Identify which cell holds the provided text, then report its (x, y) central coordinate. 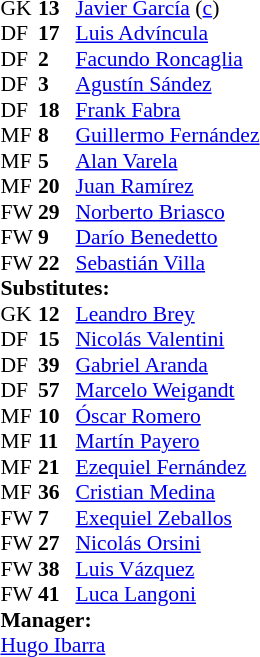
38 (57, 569)
8 (57, 135)
Guillermo Fernández (167, 135)
Agustín Sández (167, 85)
10 (57, 416)
Frank Fabra (167, 110)
Exequiel Zeballos (167, 518)
Luis Advíncula (167, 33)
Cristian Medina (167, 493)
Alan Varela (167, 161)
9 (57, 237)
39 (57, 365)
Óscar Romero (167, 416)
Norberto Briasco (167, 212)
Nicolás Orsini (167, 543)
2 (57, 59)
12 (57, 314)
Gabriel Aranda (167, 365)
41 (57, 595)
Luis Vázquez (167, 569)
Martín Payero (167, 441)
17 (57, 33)
57 (57, 391)
18 (57, 110)
5 (57, 161)
29 (57, 212)
15 (57, 339)
7 (57, 518)
11 (57, 441)
Darío Benedetto (167, 237)
Juan Ramírez (167, 187)
21 (57, 467)
Nicolás Valentini (167, 339)
3 (57, 85)
20 (57, 187)
Substitutes: (130, 289)
Luca Langoni (167, 595)
Ezequiel Fernández (167, 467)
GK (19, 314)
Marcelo Weigandt (167, 391)
22 (57, 263)
Facundo Roncaglia (167, 59)
Manager: (130, 620)
27 (57, 543)
Leandro Brey (167, 314)
Sebastián Villa (167, 263)
36 (57, 493)
